Output the [X, Y] coordinate of the center of the cell containing the given text.  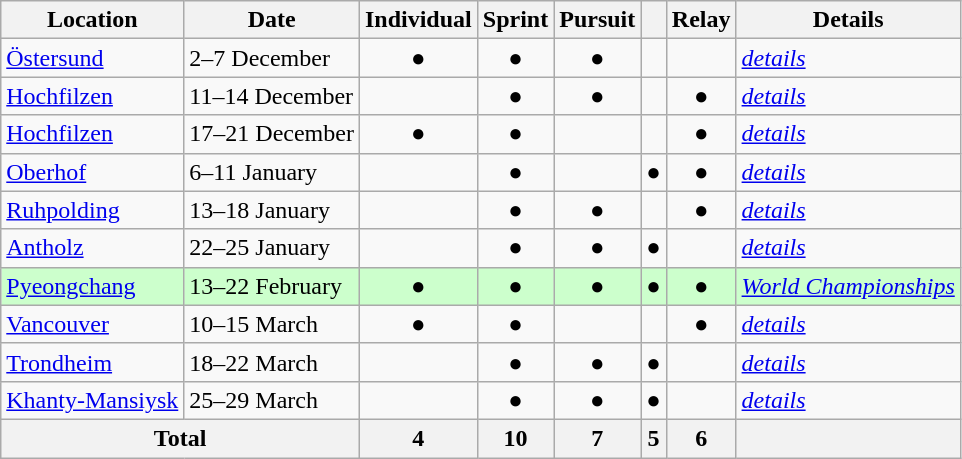
7 [598, 438]
2–7 December [272, 58]
Location [92, 20]
Sprint [515, 20]
Pyeongchang [92, 286]
22–25 January [272, 248]
5 [654, 438]
10 [515, 438]
Relay [701, 20]
World Championships [848, 286]
13–22 February [272, 286]
Östersund [92, 58]
Ruhpolding [92, 210]
17–21 December [272, 134]
18–22 March [272, 362]
Trondheim [92, 362]
6 [701, 438]
Date [272, 20]
6–11 January [272, 172]
Individual [418, 20]
Antholz [92, 248]
13–18 January [272, 210]
Details [848, 20]
Total [180, 438]
25–29 March [272, 400]
Oberhof [92, 172]
4 [418, 438]
Pursuit [598, 20]
11–14 December [272, 96]
10–15 March [272, 324]
Khanty-Mansiysk [92, 400]
Vancouver [92, 324]
